Pinpoint the cell where the given text exists, returning its (x, y) midpoint coordinate. 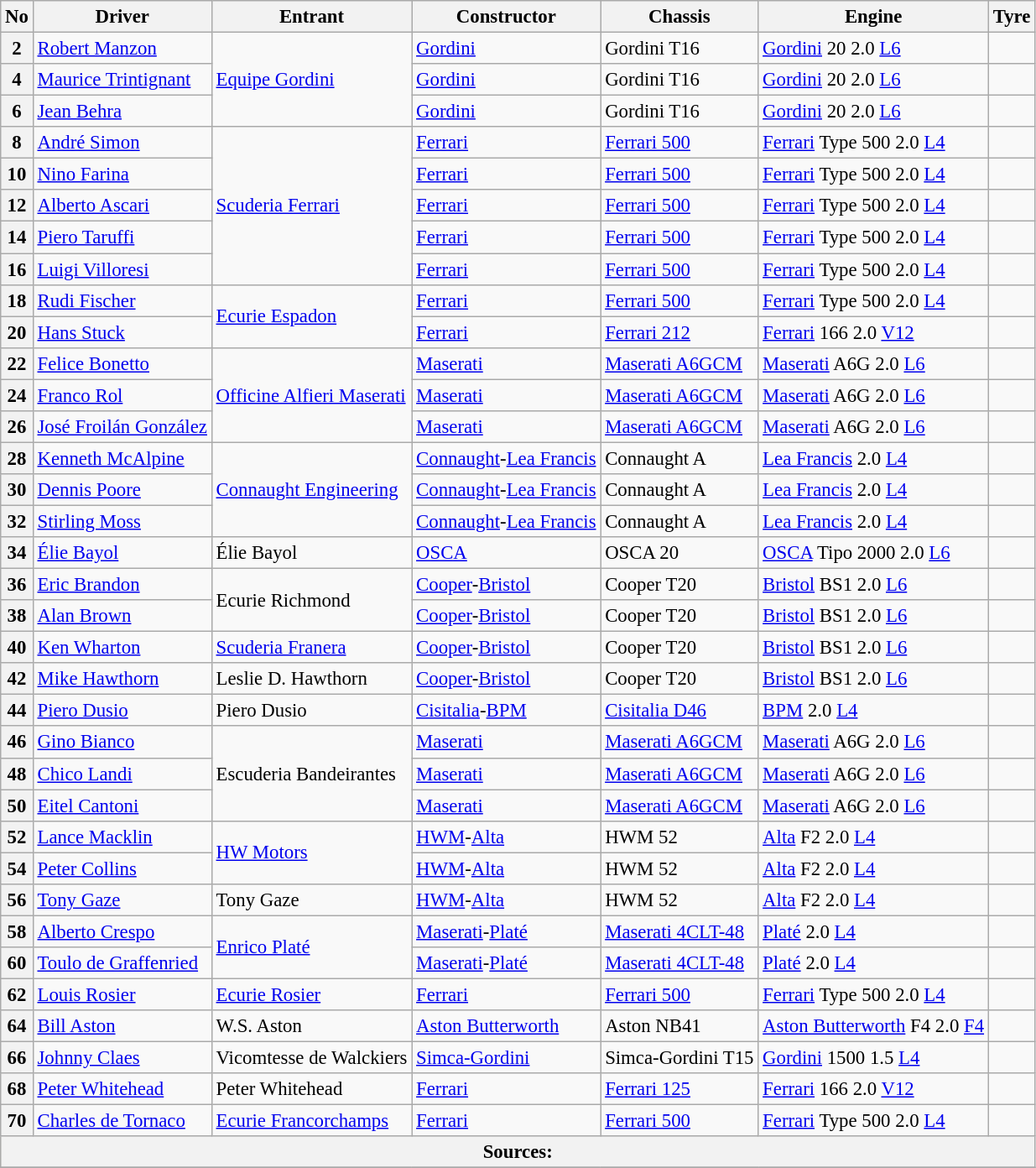
Cisitalia D46 (679, 711)
62 (17, 994)
Rudi Fischer (122, 300)
24 (17, 395)
52 (17, 837)
Charles de Tornaco (122, 1121)
Eric Brandon (122, 585)
Simca-Gordini (507, 1058)
Maurice Trintignant (122, 80)
W.S. Aston (312, 1026)
48 (17, 774)
Alberto Crespo (122, 931)
Johnny Claes (122, 1058)
Connaught Engineering (312, 490)
66 (17, 1058)
Eitel Cantoni (122, 806)
16 (17, 269)
70 (17, 1121)
Mike Hawthorn (122, 679)
Chico Landi (122, 774)
Scuderia Franera (312, 648)
Robert Manzon (122, 49)
Peter Collins (122, 868)
Driver (122, 17)
36 (17, 585)
Ecurie Espadon (312, 315)
2 (17, 49)
Bill Aston (122, 1026)
Aston NB41 (679, 1026)
Ferrari 212 (679, 332)
8 (17, 143)
OSCA Tipo 2000 2.0 L6 (874, 553)
Dennis Poore (122, 490)
4 (17, 80)
Luigi Villoresi (122, 269)
Gordini 1500 1.5 L4 (874, 1058)
Chassis (679, 17)
26 (17, 427)
Escuderia Bandeirantes (312, 774)
64 (17, 1026)
Gino Bianco (122, 743)
Louis Rosier (122, 994)
12 (17, 206)
OSCA (507, 553)
10 (17, 175)
BPM 2.0 L4 (874, 711)
Ecurie Francorchamps (312, 1121)
34 (17, 553)
44 (17, 711)
André Simon (122, 143)
46 (17, 743)
Leslie D. Hawthorn (312, 679)
Alberto Ascari (122, 206)
Toulo de Graffenried (122, 963)
Kenneth McAlpine (122, 458)
6 (17, 112)
Lance Macklin (122, 837)
José Froilán González (122, 427)
Equipe Gordini (312, 81)
56 (17, 900)
Nino Farina (122, 175)
Piero Taruffi (122, 237)
Officine Alfieri Maserati (312, 394)
Tyre (1012, 17)
Enrico Platé (312, 946)
Stirling Moss (122, 521)
60 (17, 963)
Ecurie Richmond (312, 601)
32 (17, 521)
14 (17, 237)
Hans Stuck (122, 332)
Engine (874, 17)
OSCA 20 (679, 553)
22 (17, 363)
68 (17, 1089)
Sources: (518, 1152)
Constructor (507, 17)
Ecurie Rosier (312, 994)
Jean Behra (122, 112)
Felice Bonetto (122, 363)
38 (17, 616)
Simca-Gordini T15 (679, 1058)
28 (17, 458)
Aston Butterworth F4 2.0 F4 (874, 1026)
Aston Butterworth (507, 1026)
50 (17, 806)
Vicomtesse de Walckiers (312, 1058)
Cisitalia-BPM (507, 711)
30 (17, 490)
40 (17, 648)
Alan Brown (122, 616)
18 (17, 300)
No (17, 17)
Scuderia Ferrari (312, 206)
20 (17, 332)
Ken Wharton (122, 648)
58 (17, 931)
Franco Rol (122, 395)
Ferrari 125 (679, 1089)
54 (17, 868)
42 (17, 679)
Entrant (312, 17)
HW Motors (312, 853)
